Extract the [x, y] coordinate from the center of the cell holding the provided text.  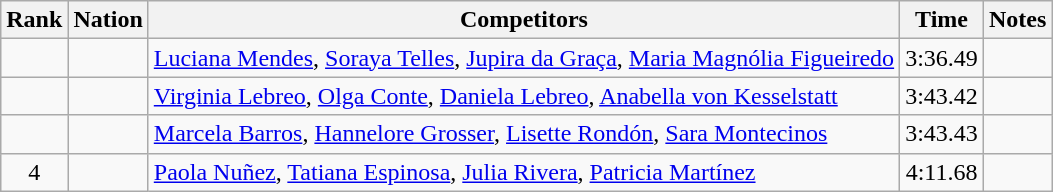
4:11.68 [942, 172]
3:43.42 [942, 96]
Notes [1017, 20]
Rank [34, 20]
4 [34, 172]
Nation [108, 20]
Virginia Lebreo, Olga Conte, Daniela Lebreo, Anabella von Kesselstatt [524, 96]
Paola Nuñez, Tatiana Espinosa, Julia Rivera, Patricia Martínez [524, 172]
3:36.49 [942, 58]
3:43.43 [942, 134]
Marcela Barros, Hannelore Grosser, Lisette Rondón, Sara Montecinos [524, 134]
Luciana Mendes, Soraya Telles, Jupira da Graça, Maria Magnólia Figueiredo [524, 58]
Time [942, 20]
Competitors [524, 20]
